Search for the cell housing the specified text and yield its [X, Y] center coordinate. 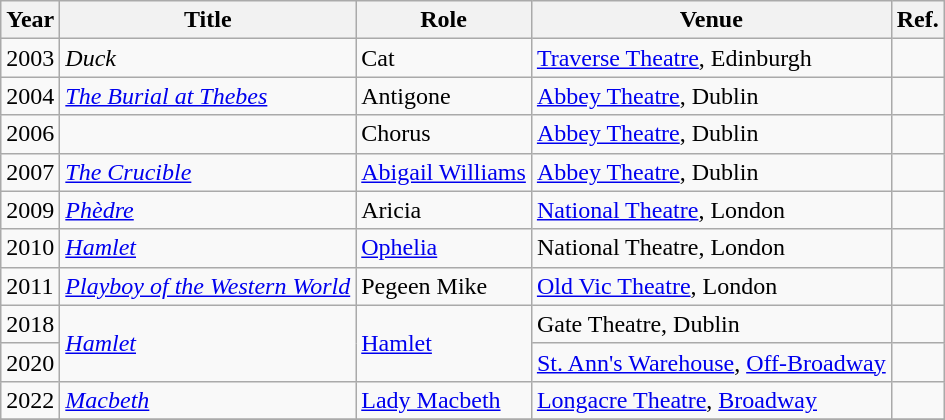
Chorus [444, 134]
Gate Theatre, Dublin [711, 324]
St. Ann's Warehouse, Off-Broadway [711, 362]
Antigone [444, 96]
Cat [444, 58]
2011 [30, 286]
Role [444, 20]
2022 [30, 400]
Ophelia [444, 248]
Duck [208, 58]
2010 [30, 248]
The Crucible [208, 172]
Phèdre [208, 210]
2004 [30, 96]
Traverse Theatre, Edinburgh [711, 58]
Venue [711, 20]
Aricia [444, 210]
Playboy of the Western World [208, 286]
2006 [30, 134]
Macbeth [208, 400]
The Burial at Thebes [208, 96]
2003 [30, 58]
Title [208, 20]
2007 [30, 172]
Abigail Williams [444, 172]
Year [30, 20]
Ref. [918, 20]
Lady Macbeth [444, 400]
Pegeen Mike [444, 286]
2020 [30, 362]
Old Vic Theatre, London [711, 286]
2009 [30, 210]
2018 [30, 324]
Longacre Theatre, Broadway [711, 400]
